Search for the cell housing the specified text and yield its (x, y) center coordinate. 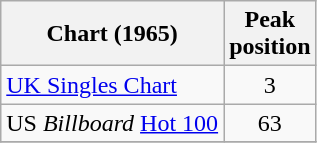
Peakposition (270, 34)
US Billboard Hot 100 (112, 123)
Chart (1965) (112, 34)
UK Singles Chart (112, 85)
3 (270, 85)
63 (270, 123)
